From the cell containing the given text, extract its center point as (x, y) coordinate. 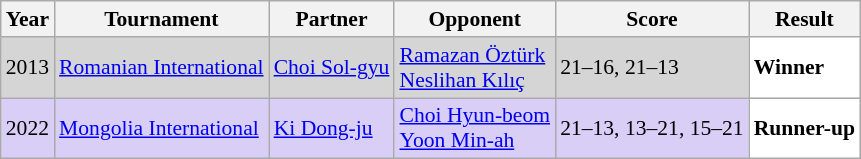
Winner (804, 68)
Mongolia International (162, 128)
Romanian International (162, 68)
21–13, 13–21, 15–21 (652, 128)
Choi Sol-gyu (332, 68)
Score (652, 19)
Choi Hyun-beom Yoon Min-ah (474, 128)
Runner-up (804, 128)
2022 (28, 128)
Opponent (474, 19)
21–16, 21–13 (652, 68)
Partner (332, 19)
Ki Dong-ju (332, 128)
2013 (28, 68)
Result (804, 19)
Ramazan Öztürk Neslihan Kılıç (474, 68)
Tournament (162, 19)
Year (28, 19)
